From the cell containing the given text, extract its center point as [X, Y] coordinate. 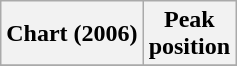
Peakposition [189, 34]
Chart (2006) [72, 34]
